Find where the given text appears and provide that cell's center as (x, y) coordinate. 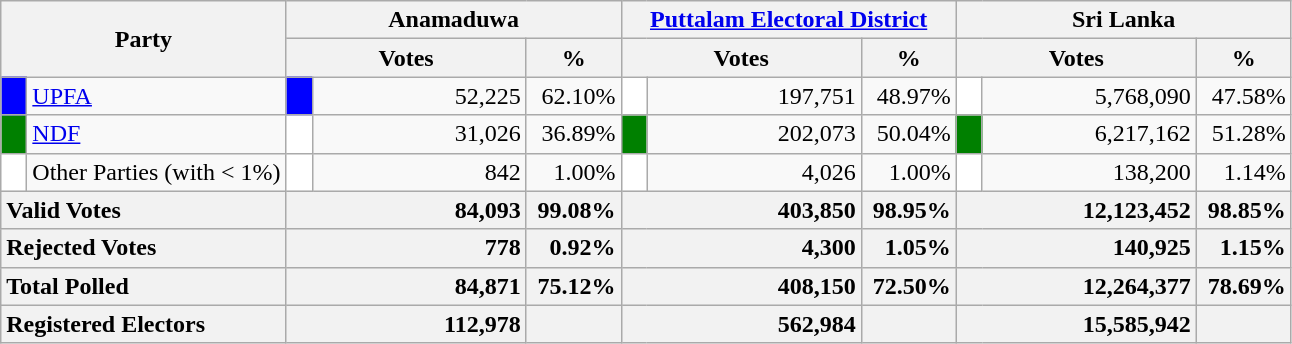
4,026 (754, 172)
408,150 (741, 286)
Registered Electors (144, 324)
78.69% (1244, 286)
4,300 (741, 248)
98.95% (908, 210)
842 (419, 172)
Total Polled (144, 286)
31,026 (419, 134)
36.89% (574, 134)
Other Parties (with < 1%) (156, 172)
Anamaduwa (454, 20)
15,585,942 (1076, 324)
NDF (156, 134)
112,978 (406, 324)
138,200 (1089, 172)
72.50% (908, 286)
Puttalam Electoral District (788, 20)
UPFA (156, 96)
99.08% (574, 210)
12,123,452 (1076, 210)
84,093 (406, 210)
50.04% (908, 134)
Party (144, 39)
778 (406, 248)
47.58% (1244, 96)
98.85% (1244, 210)
403,850 (741, 210)
48.97% (908, 96)
Valid Votes (144, 210)
5,768,090 (1089, 96)
202,073 (754, 134)
75.12% (574, 286)
197,751 (754, 96)
1.05% (908, 248)
0.92% (574, 248)
84,871 (406, 286)
1.14% (1244, 172)
52,225 (419, 96)
12,264,377 (1076, 286)
Sri Lanka (1124, 20)
140,925 (1076, 248)
6,217,162 (1089, 134)
562,984 (741, 324)
51.28% (1244, 134)
62.10% (574, 96)
1.15% (1244, 248)
Rejected Votes (144, 248)
